Detect which cell encompasses the target text, then output its [x, y] center coordinate. 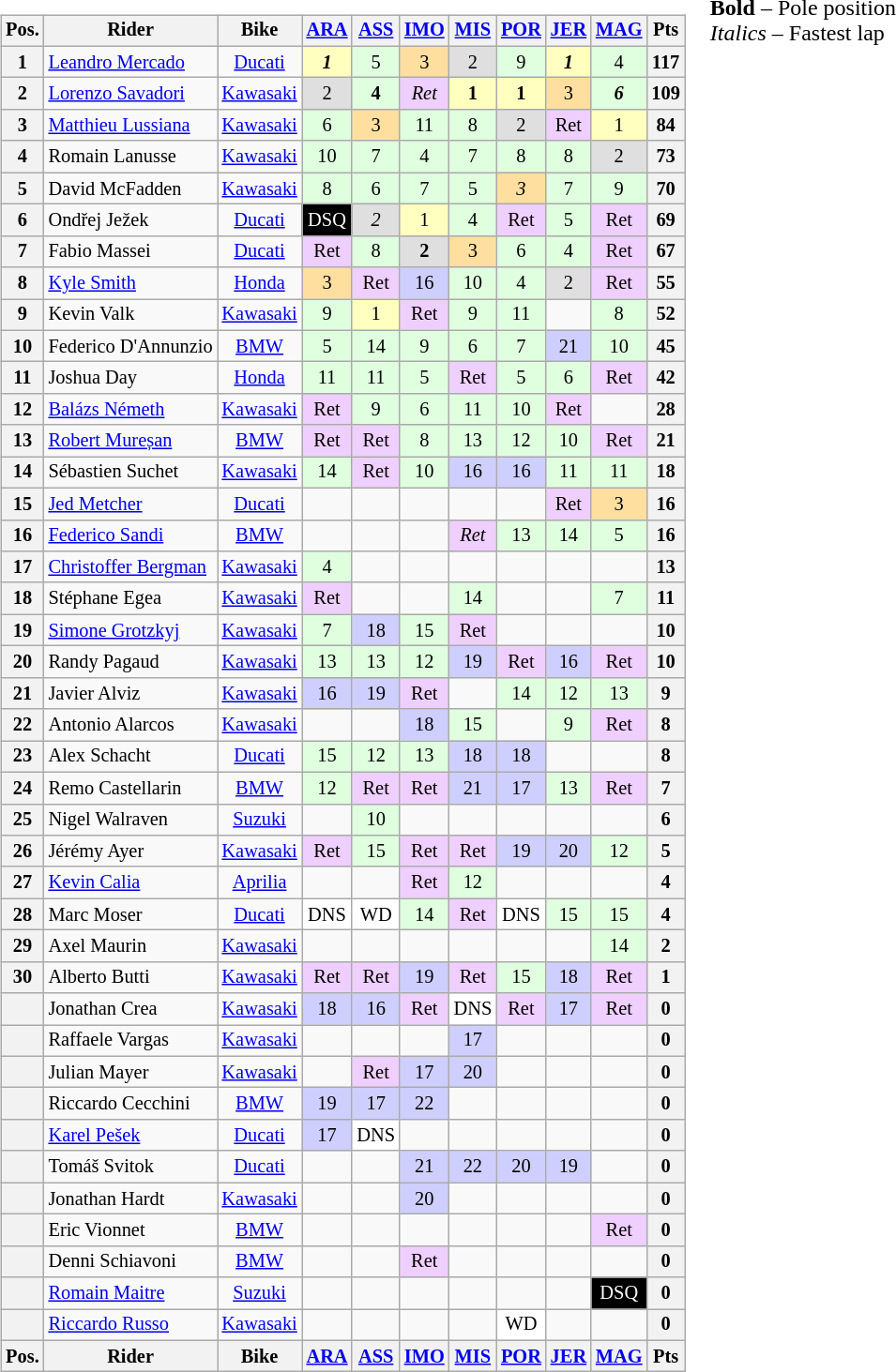
84 [665, 126]
Alex Schacht [131, 757]
23 [23, 757]
Nigel Walraven [131, 820]
Fabio Massei [131, 251]
Antonio Alarcos [131, 725]
Kevin Calia [131, 882]
Federico Sandi [131, 535]
45 [665, 346]
Jonathan Crea [131, 1009]
Kyle Smith [131, 283]
Denni Schiavoni [131, 1261]
David McFadden [131, 188]
Eric Vionnet [131, 1230]
25 [23, 820]
Balázs Németh [131, 410]
Javier Alviz [131, 693]
Jed Metcher [131, 504]
Leandro Mercado [131, 62]
Jérémy Ayer [131, 852]
Stéphane Egea [131, 598]
Randy Pagaud [131, 662]
42 [665, 378]
Julian Mayer [131, 1072]
Joshua Day [131, 378]
Robert Mureșan [131, 441]
27 [23, 882]
Remo Castellarin [131, 788]
Matthieu Lussiana [131, 126]
73 [665, 157]
109 [665, 94]
67 [665, 251]
Romain Maitre [131, 1293]
117 [665, 62]
Federico D'Annunzio [131, 346]
Karel Pešek [131, 1136]
26 [23, 852]
Kevin Valk [131, 315]
Lorenzo Savadori [131, 94]
29 [23, 946]
Raffaele Vargas [131, 1041]
Axel Maurin [131, 946]
Ondřej Ježek [131, 220]
69 [665, 220]
70 [665, 188]
30 [23, 977]
Simone Grotzkyj [131, 630]
Tomáš Svitok [131, 1167]
Jonathan Hardt [131, 1199]
24 [23, 788]
Romain Lanusse [131, 157]
Riccardo Cecchini [131, 1104]
Sébastien Suchet [131, 473]
Riccardo Russo [131, 1325]
Aprilia [260, 882]
Alberto Butti [131, 977]
Christoffer Bergman [131, 567]
Marc Moser [131, 914]
52 [665, 315]
55 [665, 283]
